Extract the (x, y) coordinate from the center of the cell holding the provided text.  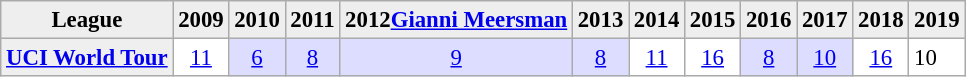
2010 (257, 20)
2009 (201, 20)
2012Gianni Meersman (456, 20)
6 (257, 57)
2013 (600, 20)
UCI World Tour (87, 57)
9 (456, 57)
2019 (937, 20)
2017 (825, 20)
2016 (769, 20)
2011 (312, 20)
2015 (713, 20)
2018 (881, 20)
2014 (657, 20)
League (87, 20)
